Return (X, Y) of the center of cell containing provided text 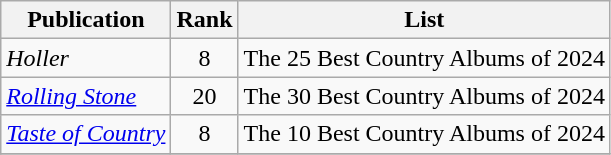
Holler (86, 58)
Rolling Stone (86, 96)
The 25 Best Country Albums of 2024 (424, 58)
Taste of Country (86, 134)
The 10 Best Country Albums of 2024 (424, 134)
List (424, 20)
Publication (86, 20)
20 (204, 96)
Rank (204, 20)
The 30 Best Country Albums of 2024 (424, 96)
